Detect which cell encompasses the target text, then output its [x, y] center coordinate. 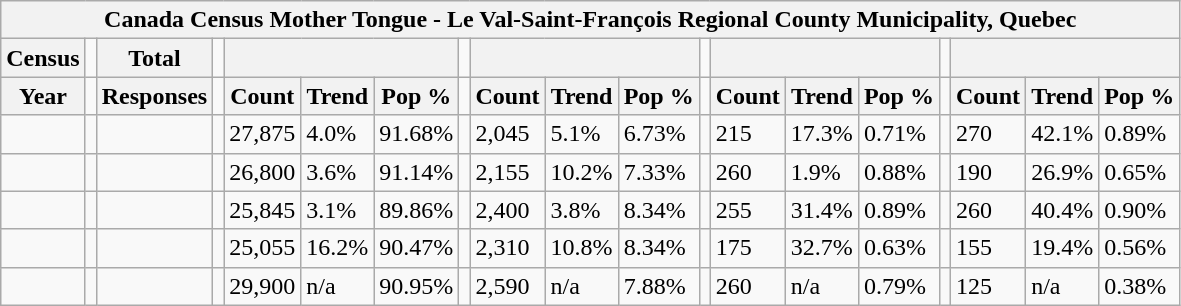
7.33% [658, 172]
2,310 [508, 248]
91.14% [416, 172]
190 [988, 172]
0.56% [1140, 248]
19.4% [1062, 248]
2,400 [508, 210]
Responses [154, 96]
42.1% [1062, 134]
25,845 [262, 210]
Canada Census Mother Tongue - Le Val-Saint-François Regional County Municipality, Quebec [590, 20]
175 [748, 248]
89.86% [416, 210]
90.47% [416, 248]
40.4% [1062, 210]
0.79% [898, 286]
2,590 [508, 286]
26.9% [1062, 172]
0.88% [898, 172]
17.3% [822, 134]
Total [154, 58]
0.65% [1140, 172]
3.1% [338, 210]
125 [988, 286]
3.8% [582, 210]
32.7% [822, 248]
Year [43, 96]
2,155 [508, 172]
0.38% [1140, 286]
10.8% [582, 248]
26,800 [262, 172]
29,900 [262, 286]
255 [748, 210]
Census [43, 58]
2,045 [508, 134]
5.1% [582, 134]
16.2% [338, 248]
0.63% [898, 248]
27,875 [262, 134]
7.88% [658, 286]
155 [988, 248]
25,055 [262, 248]
90.95% [416, 286]
1.9% [822, 172]
31.4% [822, 210]
6.73% [658, 134]
91.68% [416, 134]
3.6% [338, 172]
4.0% [338, 134]
0.90% [1140, 210]
10.2% [582, 172]
0.71% [898, 134]
270 [988, 134]
215 [748, 134]
